Extract the [x, y] coordinate from the center of the cell holding the provided text.  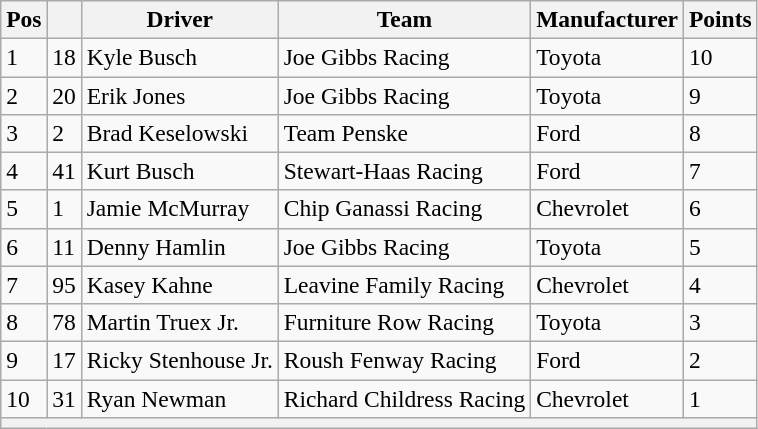
Kyle Busch [180, 57]
Team Penske [404, 133]
Erik Jones [180, 95]
Martin Truex Jr. [180, 322]
31 [64, 398]
17 [64, 360]
41 [64, 171]
Points [720, 19]
Richard Childress Racing [404, 398]
78 [64, 322]
Ricky Stenhouse Jr. [180, 360]
11 [64, 247]
Jamie McMurray [180, 209]
Leavine Family Racing [404, 285]
Kasey Kahne [180, 285]
20 [64, 95]
Manufacturer [608, 19]
Roush Fenway Racing [404, 360]
18 [64, 57]
Furniture Row Racing [404, 322]
95 [64, 285]
Stewart-Haas Racing [404, 171]
Brad Keselowski [180, 133]
Denny Hamlin [180, 247]
Driver [180, 19]
Pos [24, 19]
Ryan Newman [180, 398]
Kurt Busch [180, 171]
Team [404, 19]
Chip Ganassi Racing [404, 209]
